Identify which cell holds the provided text, then report its [X, Y] central coordinate. 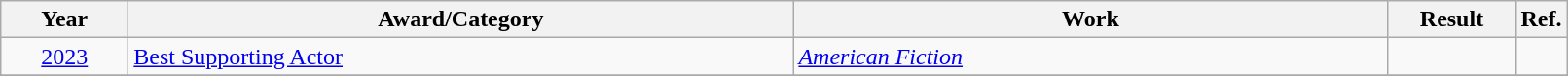
Result [1452, 19]
Best Supporting Actor [461, 57]
Ref. [1542, 19]
Year [64, 19]
Award/Category [461, 19]
Work [1090, 19]
American Fiction [1090, 57]
2023 [64, 57]
